Locate the cell with the specified text and output its (x, y) center coordinate. 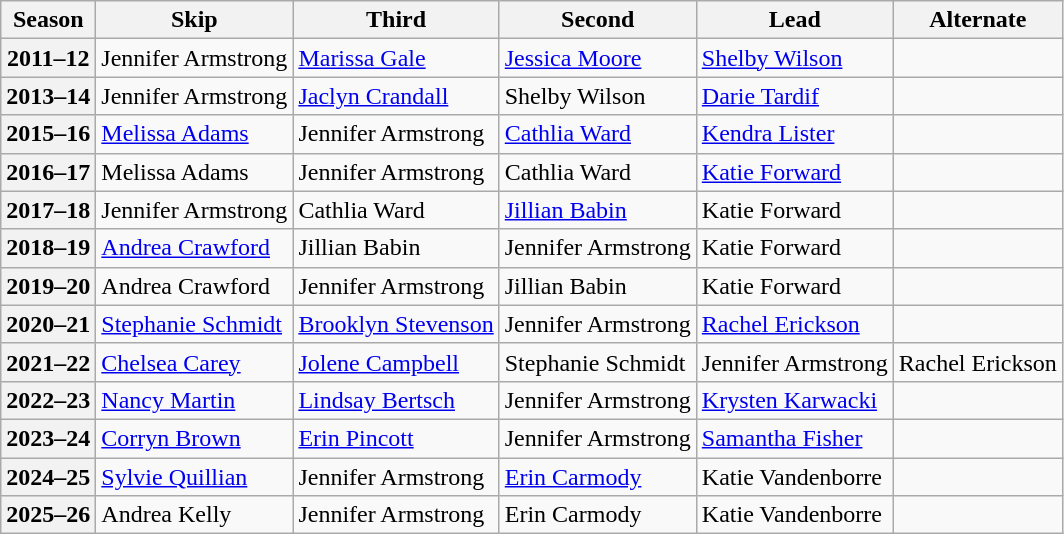
2019–20 (48, 286)
Alternate (978, 20)
Third (396, 20)
Lindsay Bertsch (396, 400)
2015–16 (48, 134)
2020–21 (48, 324)
Sylvie Quillian (194, 477)
Krysten Karwacki (794, 400)
Darie Tardif (794, 96)
2022–23 (48, 400)
2021–22 (48, 362)
Season (48, 20)
Kendra Lister (794, 134)
Jolene Campbell (396, 362)
Lead (794, 20)
Jaclyn Crandall (396, 96)
2016–17 (48, 172)
Samantha Fisher (794, 438)
2013–14 (48, 96)
2011–12 (48, 58)
Nancy Martin (194, 400)
Marissa Gale (396, 58)
Corryn Brown (194, 438)
2025–26 (48, 515)
Andrea Kelly (194, 515)
2024–25 (48, 477)
Chelsea Carey (194, 362)
Brooklyn Stevenson (396, 324)
Skip (194, 20)
Jessica Moore (598, 58)
2017–18 (48, 210)
Second (598, 20)
Erin Pincott (396, 438)
2023–24 (48, 438)
2018–19 (48, 248)
